Return (X, Y) of the center of cell containing provided text 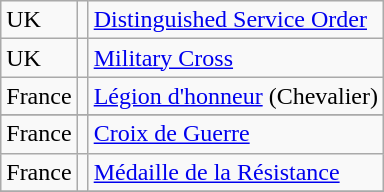
Distinguished Service Order (236, 20)
Médaille de la Résistance (236, 172)
Military Cross (236, 58)
Légion d'honneur (Chevalier) (236, 96)
Croix de Guerre (236, 134)
